From the cell containing the given text, extract its center point as (x, y) coordinate. 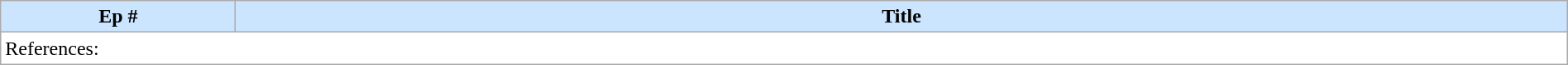
Ep # (118, 17)
References: (784, 48)
Title (901, 17)
